Return the (x, y) coordinate for the center point of the cell that contains the specified text.  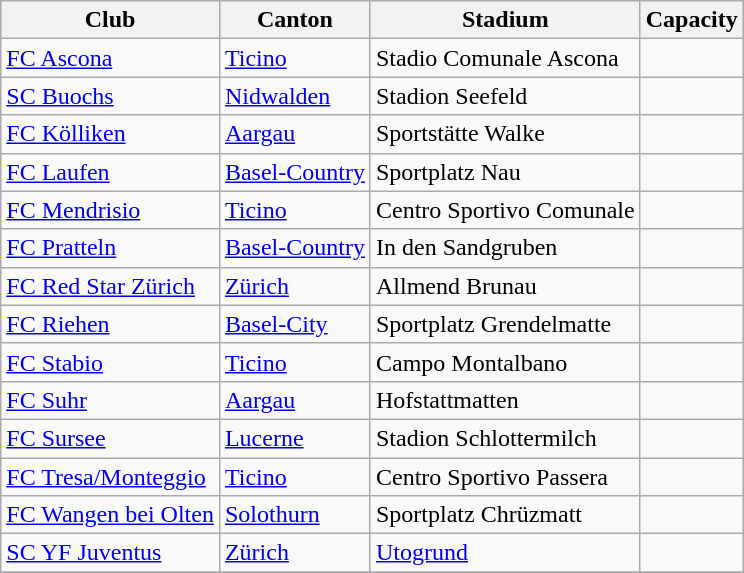
Centro Sportivo Comunale (505, 210)
FC Suhr (110, 400)
FC Wangen bei Olten (110, 515)
Sportplatz Grendelmatte (505, 324)
FC Tresa/Monteggio (110, 477)
Stadion Seefeld (505, 96)
FC Red Star Zürich (110, 286)
Centro Sportivo Passera (505, 477)
Nidwalden (294, 96)
Stadium (505, 20)
FC Laufen (110, 172)
Solothurn (294, 515)
FC Pratteln (110, 248)
Sportplatz Nau (505, 172)
Basel-City (294, 324)
Allmend Brunau (505, 286)
Stadion Schlottermilch (505, 438)
Lucerne (294, 438)
FC Riehen (110, 324)
Capacity (692, 20)
Club (110, 20)
Canton (294, 20)
FC Ascona (110, 58)
Sportplatz Chrüzmatt (505, 515)
Utogrund (505, 553)
FC Stabio (110, 362)
Campo Montalbano (505, 362)
SC YF Juventus (110, 553)
Sportstätte Walke (505, 134)
Hofstattmatten (505, 400)
In den Sandgruben (505, 248)
FC Sursee (110, 438)
FC Mendrisio (110, 210)
Stadio Comunale Ascona (505, 58)
FC Kölliken (110, 134)
SC Buochs (110, 96)
